Scan for the cell matching the given text and deliver its (X, Y) coordinate at center. 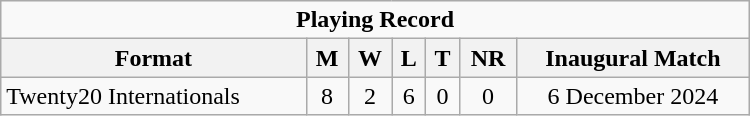
Twenty20 Internationals (154, 96)
8 (327, 96)
2 (370, 96)
NR (488, 58)
M (327, 58)
6 (409, 96)
6 December 2024 (634, 96)
W (370, 58)
Format (154, 58)
T (443, 58)
Inaugural Match (634, 58)
Playing Record (375, 20)
L (409, 58)
